Identify which cell holds the provided text, then report its (x, y) central coordinate. 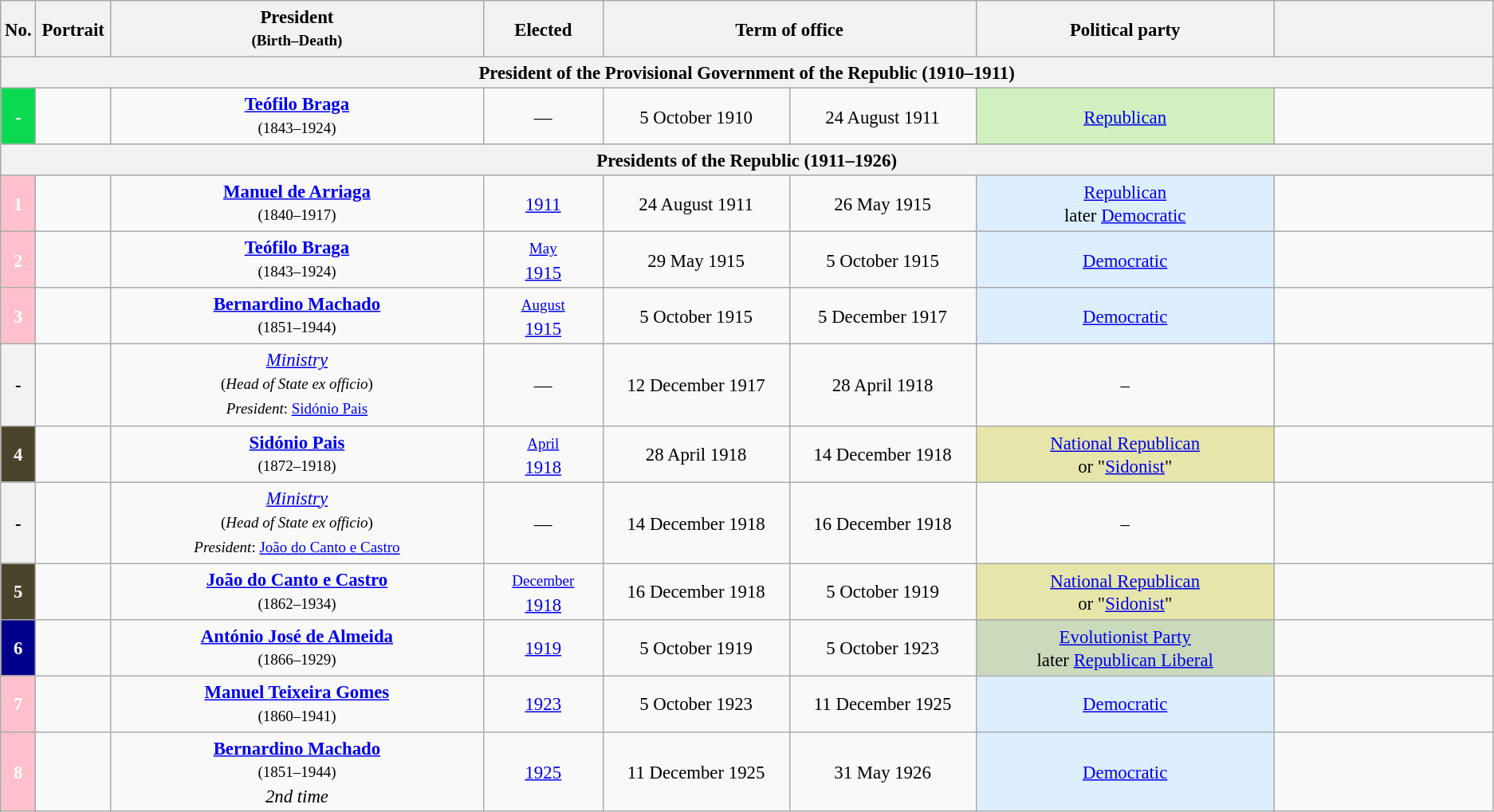
8 (18, 771)
President of the Provisional Government of the Republic (1910–1911) (747, 73)
2 (18, 260)
Bernardino Machado(1851–1944)2nd time (297, 771)
1923 (543, 704)
4 (18, 454)
Bernardino Machado(1851–1944) (297, 317)
Portrait (73, 29)
6 (18, 647)
João do Canto e Castro(1862–1934) (297, 591)
26 May 1915 (883, 204)
Republican (1125, 116)
1925 (543, 771)
1 (18, 204)
Manuel Teixeira Gomes(1860–1941) (297, 704)
August1915 (543, 317)
Ministry(Head of State ex officio)President: João do Canto e Castro (297, 523)
Presidents of the Republic (1911–1926) (747, 159)
Evolutionist Partylater Republican Liberal (1125, 647)
5 December 1917 (883, 317)
Manuel de Arriaga(1840–1917) (297, 204)
Ministry(Head of State ex officio)President: Sidónio Pais (297, 385)
No. (18, 29)
May1915 (543, 260)
Republicanlater Democratic (1125, 204)
29 May 1915 (696, 260)
31 May 1926 (883, 771)
Elected (543, 29)
António José de Almeida(1866–1929) (297, 647)
Term of office (789, 29)
12 December 1917 (696, 385)
April1918 (543, 454)
5 October 1910 (696, 116)
5 (18, 591)
President(Birth–Death) (297, 29)
1911 (543, 204)
7 (18, 704)
December1918 (543, 591)
Political party (1125, 29)
1919 (543, 647)
3 (18, 317)
Sidónio Pais(1872–1918) (297, 454)
